Scan for the cell matching the given text and deliver its [X, Y] coordinate at center. 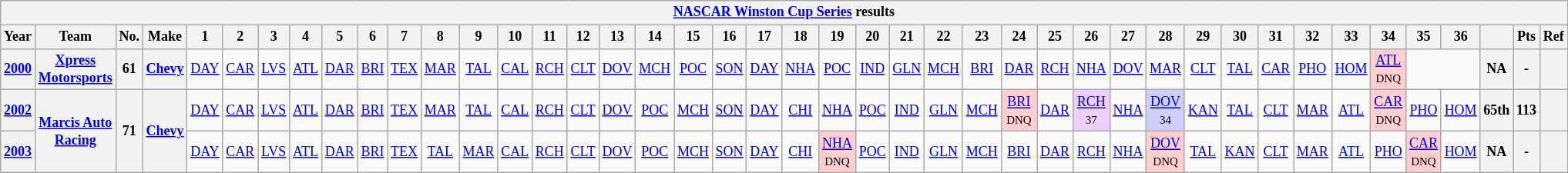
2002 [18, 111]
33 [1351, 37]
23 [982, 37]
65th [1496, 111]
RCH37 [1091, 111]
1 [205, 37]
12 [583, 37]
26 [1091, 37]
10 [515, 37]
9 [478, 37]
24 [1019, 37]
2 [240, 37]
21 [907, 37]
NHADNQ [838, 151]
14 [655, 37]
71 [129, 131]
3 [274, 37]
13 [617, 37]
16 [729, 37]
NASCAR Winston Cup Series results [784, 12]
27 [1128, 37]
28 [1166, 37]
ATLDNQ [1388, 69]
22 [944, 37]
32 [1312, 37]
DOV34 [1166, 111]
6 [373, 37]
31 [1276, 37]
DOVDNQ [1166, 151]
Xpress Motorsports [76, 69]
11 [549, 37]
34 [1388, 37]
35 [1424, 37]
17 [764, 37]
BRIDNQ [1019, 111]
8 [440, 37]
2000 [18, 69]
36 [1461, 37]
15 [693, 37]
19 [838, 37]
Make [165, 37]
18 [801, 37]
2003 [18, 151]
61 [129, 69]
5 [339, 37]
No. [129, 37]
4 [306, 37]
7 [405, 37]
113 [1527, 111]
20 [872, 37]
25 [1056, 37]
29 [1203, 37]
Marcis Auto Racing [76, 131]
30 [1240, 37]
Ref [1553, 37]
Team [76, 37]
Year [18, 37]
Pts [1527, 37]
